Provide the (x, y) coordinate of the cell's center where the given text is located.  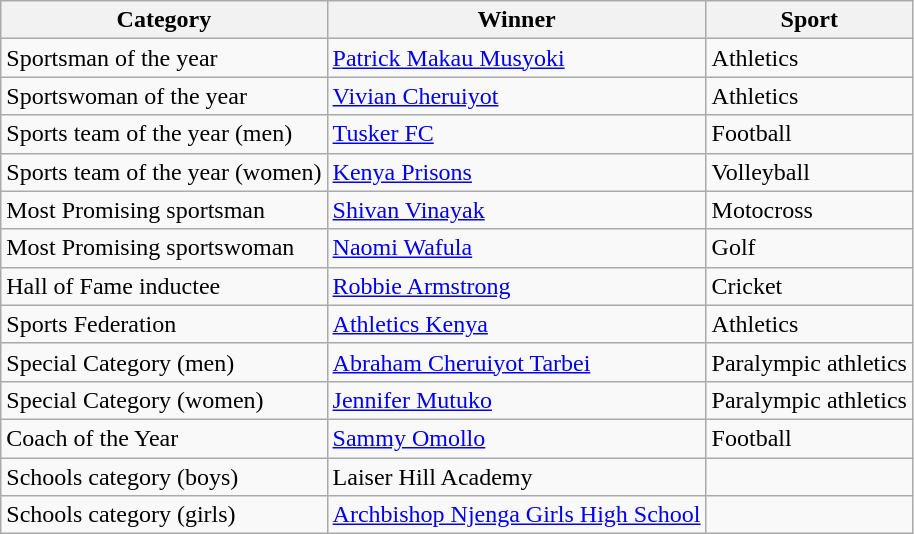
Volleyball (809, 172)
Motocross (809, 210)
Naomi Wafula (516, 248)
Most Promising sportswoman (164, 248)
Sports team of the year (men) (164, 134)
Shivan Vinayak (516, 210)
Robbie Armstrong (516, 286)
Sports Federation (164, 324)
Athletics Kenya (516, 324)
Schools category (girls) (164, 515)
Sportsman of the year (164, 58)
Hall of Fame inductee (164, 286)
Schools category (boys) (164, 477)
Coach of the Year (164, 438)
Sammy Omollo (516, 438)
Sports team of the year (women) (164, 172)
Sport (809, 20)
Jennifer Mutuko (516, 400)
Most Promising sportsman (164, 210)
Special Category (women) (164, 400)
Sportswoman of the year (164, 96)
Laiser Hill Academy (516, 477)
Tusker FC (516, 134)
Archbishop Njenga Girls High School (516, 515)
Kenya Prisons (516, 172)
Cricket (809, 286)
Abraham Cheruiyot Tarbei (516, 362)
Vivian Cheruiyot (516, 96)
Special Category (men) (164, 362)
Golf (809, 248)
Patrick Makau Musyoki (516, 58)
Category (164, 20)
Winner (516, 20)
